Return the (x, y) coordinate for the center point of the cell that contains the specified text.  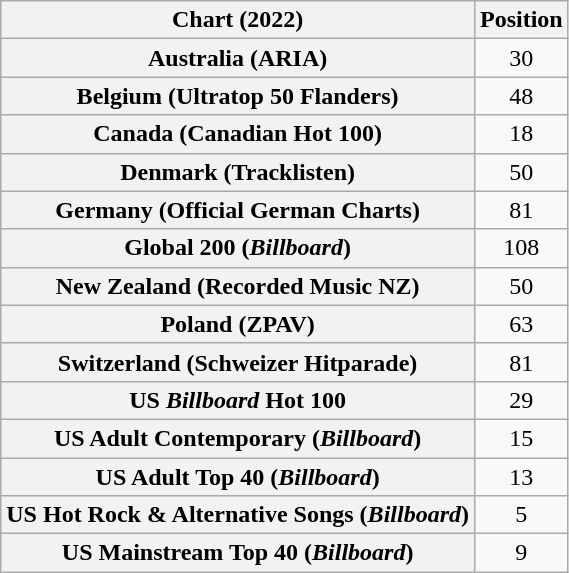
US Mainstream Top 40 (Billboard) (238, 553)
Germany (Official German Charts) (238, 210)
29 (521, 400)
63 (521, 324)
Denmark (Tracklisten) (238, 172)
18 (521, 134)
48 (521, 96)
Australia (ARIA) (238, 58)
Chart (2022) (238, 20)
13 (521, 477)
US Billboard Hot 100 (238, 400)
Switzerland (Schweizer Hitparade) (238, 362)
Poland (ZPAV) (238, 324)
US Adult Top 40 (Billboard) (238, 477)
US Hot Rock & Alternative Songs (Billboard) (238, 515)
Global 200 (Billboard) (238, 248)
15 (521, 438)
108 (521, 248)
30 (521, 58)
Position (521, 20)
US Adult Contemporary (Billboard) (238, 438)
9 (521, 553)
Belgium (Ultratop 50 Flanders) (238, 96)
5 (521, 515)
New Zealand (Recorded Music NZ) (238, 286)
Canada (Canadian Hot 100) (238, 134)
